Return the (X, Y) coordinate for the center point of the cell that contains the specified text.  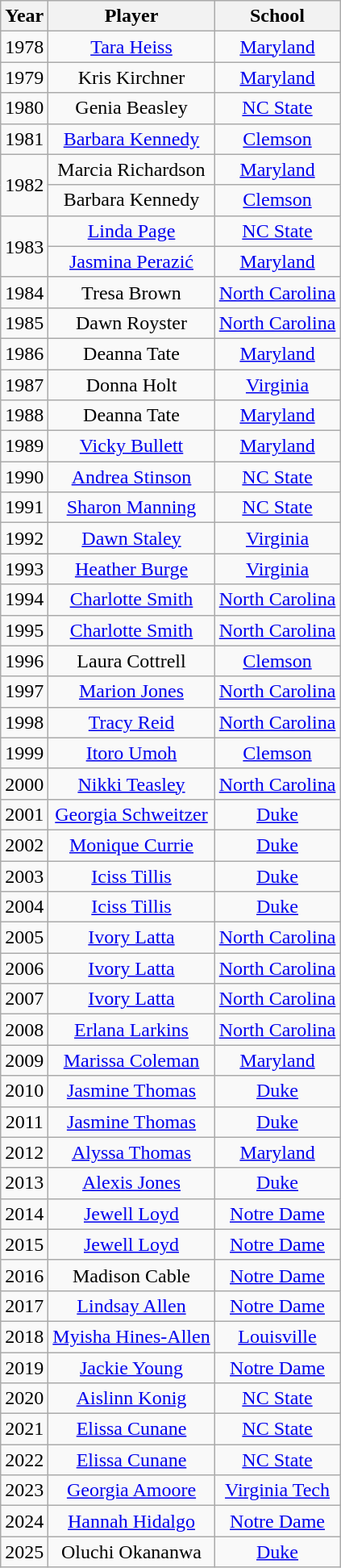
2018 (24, 1336)
1983 (24, 246)
Vicky Bullett (131, 446)
1980 (24, 108)
2008 (24, 1030)
1998 (24, 722)
Louisville (277, 1336)
1990 (24, 477)
Erlana Larkins (131, 1030)
1999 (24, 753)
Nikki Teasley (131, 784)
Heather Burge (131, 569)
1993 (24, 569)
2014 (24, 1214)
2020 (24, 1399)
Monique Currie (131, 845)
2011 (24, 1122)
Jasmina Perazić (131, 261)
2006 (24, 968)
Andrea Stinson (131, 477)
1984 (24, 292)
1988 (24, 416)
2013 (24, 1183)
Lindsay Allen (131, 1306)
2005 (24, 938)
1981 (24, 139)
2009 (24, 1060)
1994 (24, 600)
1991 (24, 508)
Tara Heiss (131, 47)
2022 (24, 1460)
1997 (24, 692)
Alexis Jones (131, 1183)
Dawn Staley (131, 538)
Dawn Royster (131, 323)
Myisha Hines-Allen (131, 1336)
Itoro Umoh (131, 753)
1996 (24, 661)
Tracy Reid (131, 722)
1978 (24, 47)
Aislinn Konig (131, 1399)
Laura Cottrell (131, 661)
Kris Kirchner (131, 77)
2003 (24, 876)
Jackie Young (131, 1368)
2002 (24, 845)
2023 (24, 1491)
Sharon Manning (131, 508)
2025 (24, 1552)
1979 (24, 77)
Georgia Schweitzer (131, 814)
2000 (24, 784)
Madison Cable (131, 1275)
1985 (24, 323)
2024 (24, 1521)
Oluchi Okananwa (131, 1552)
2019 (24, 1368)
Year (24, 16)
Alyssa Thomas (131, 1152)
2016 (24, 1275)
2004 (24, 907)
2010 (24, 1091)
2015 (24, 1244)
School (277, 16)
Marion Jones (131, 692)
2021 (24, 1429)
2001 (24, 814)
1986 (24, 353)
Tresa Brown (131, 292)
Player (131, 16)
Marissa Coleman (131, 1060)
Linda Page (131, 231)
1989 (24, 446)
Genia Beasley (131, 108)
1987 (24, 385)
1982 (24, 185)
Virginia Tech (277, 1491)
Marcia Richardson (131, 169)
Donna Holt (131, 385)
Georgia Amoore (131, 1491)
1995 (24, 630)
2017 (24, 1306)
2012 (24, 1152)
1992 (24, 538)
Hannah Hidalgo (131, 1521)
2007 (24, 999)
